Locate the cell with the specified text and output its (x, y) center coordinate. 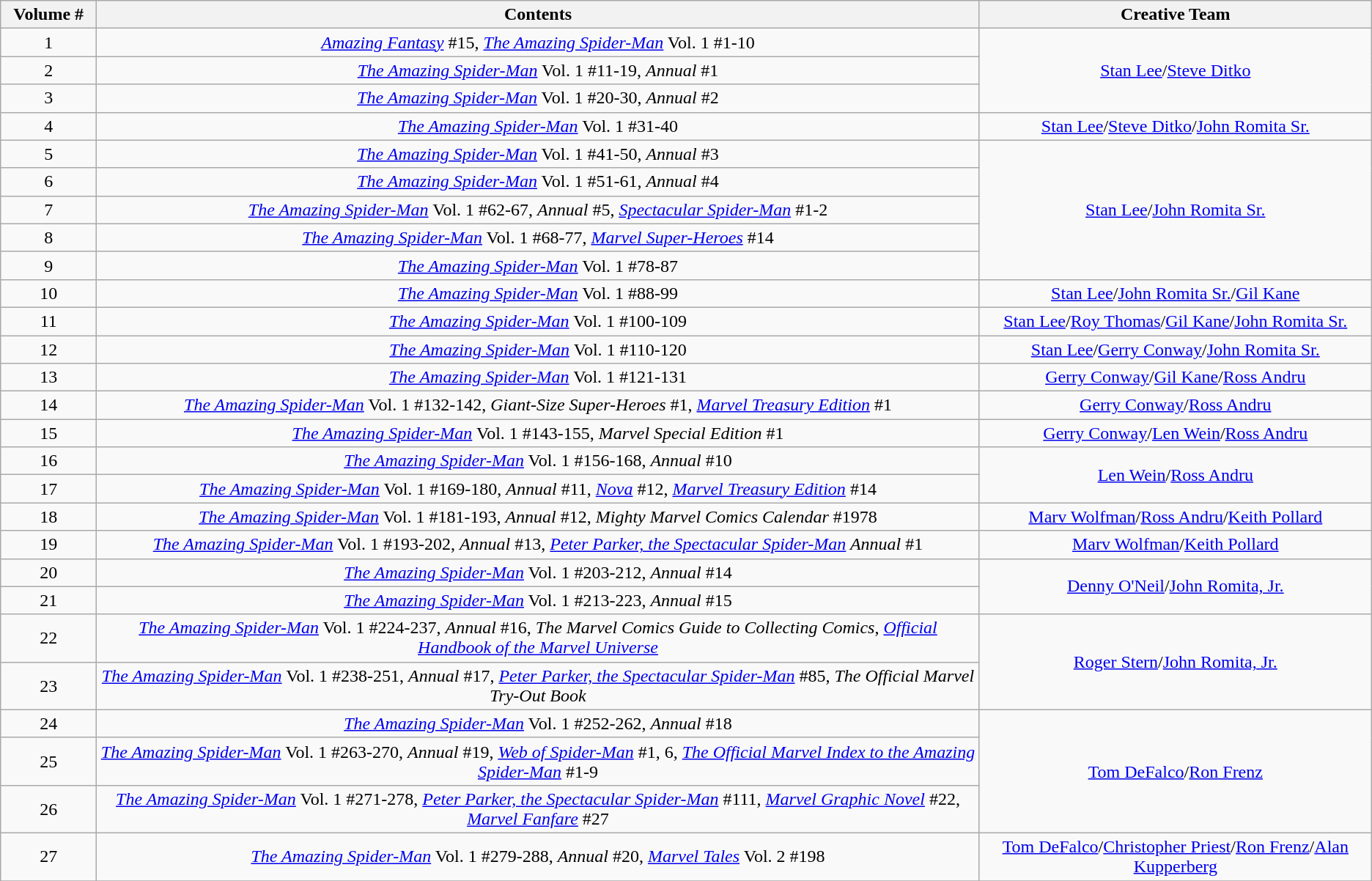
4 (48, 126)
26 (48, 809)
Stan Lee/John Romita Sr. (1176, 210)
The Amazing Spider-Man Vol. 1 #193-202, Annual #13, Peter Parker, the Spectacular Spider-Man Annual #1 (538, 545)
The Amazing Spider-Man Vol. 1 #224-237, Annual #16, The Marvel Comics Guide to Collecting Comics, Official Handbook of the Marvel Universe (538, 638)
The Amazing Spider-Man Vol. 1 #100-109 (538, 321)
1 (48, 43)
Tom DeFalco/Ron Frenz (1176, 771)
Stan Lee/Steve Ditko/John Romita Sr. (1176, 126)
Gerry Conway/Gil Kane/Ross Andru (1176, 377)
The Amazing Spider-Man Vol. 1 #31-40 (538, 126)
The Amazing Spider-Man Vol. 1 #132-142, Giant-Size Super-Heroes #1, Marvel Treasury Edition #1 (538, 405)
The Amazing Spider-Man Vol. 1 #181-193, Annual #12, Mighty Marvel Comics Calendar #1978 (538, 517)
Marv Wolfman/Keith Pollard (1176, 545)
The Amazing Spider-Man Vol. 1 #51-61, Annual #4 (538, 182)
The Amazing Spider-Man Vol. 1 #41-50, Annual #3 (538, 154)
2 (48, 70)
9 (48, 265)
Len Wein/Ross Andru (1176, 475)
The Amazing Spider-Man Vol. 1 #271-278, Peter Parker, the Spectacular Spider-Man #111, Marvel Graphic Novel #22, Marvel Fanfare #27 (538, 809)
The Amazing Spider-Man Vol. 1 #143-155, Marvel Special Edition #1 (538, 433)
19 (48, 545)
13 (48, 377)
24 (48, 723)
22 (48, 638)
10 (48, 293)
23 (48, 686)
Roger Stern/John Romita, Jr. (1176, 662)
The Amazing Spider-Man Vol. 1 #238-251, Annual #17, Peter Parker, the Spectacular Spider-Man #85, The Official Marvel Try-Out Book (538, 686)
Amazing Fantasy #15, The Amazing Spider-Man Vol. 1 #1-10 (538, 43)
The Amazing Spider-Man Vol. 1 #203-212, Annual #14 (538, 572)
5 (48, 154)
The Amazing Spider-Man Vol. 1 #78-87 (538, 265)
14 (48, 405)
Stan Lee/John Romita Sr./Gil Kane (1176, 293)
Stan Lee/Roy Thomas/Gil Kane/John Romita Sr. (1176, 321)
Volume # (48, 15)
21 (48, 600)
The Amazing Spider-Man Vol. 1 #20-30, Annual #2 (538, 98)
Creative Team (1176, 15)
11 (48, 321)
Gerry Conway/Len Wein/Ross Andru (1176, 433)
20 (48, 572)
The Amazing Spider-Man Vol. 1 #252-262, Annual #18 (538, 723)
The Amazing Spider-Man Vol. 1 #11-19, Annual #1 (538, 70)
Stan Lee/Gerry Conway/John Romita Sr. (1176, 350)
Denny O'Neil/John Romita, Jr. (1176, 586)
Contents (538, 15)
The Amazing Spider-Man Vol. 1 #213-223, Annual #15 (538, 600)
Marv Wolfman/Ross Andru/Keith Pollard (1176, 517)
The Amazing Spider-Man Vol. 1 #68-77, Marvel Super-Heroes #14 (538, 237)
27 (48, 856)
Gerry Conway/Ross Andru (1176, 405)
7 (48, 210)
3 (48, 98)
Stan Lee/Steve Ditko (1176, 70)
25 (48, 761)
The Amazing Spider-Man Vol. 1 #169-180, Annual #11, Nova #12, Marvel Treasury Edition #14 (538, 489)
Tom DeFalco/Christopher Priest/Ron Frenz/Alan Kupperberg (1176, 856)
The Amazing Spider-Man Vol. 1 #62-67, Annual #5, Spectacular Spider-Man #1-2 (538, 210)
The Amazing Spider-Man Vol. 1 #263-270, Annual #19, Web of Spider-Man #1, 6, The Official Marvel Index to the Amazing Spider-Man #1-9 (538, 761)
6 (48, 182)
16 (48, 461)
The Amazing Spider-Man Vol. 1 #88-99 (538, 293)
17 (48, 489)
The Amazing Spider-Man Vol. 1 #121-131 (538, 377)
15 (48, 433)
18 (48, 517)
The Amazing Spider-Man Vol. 1 #156-168, Annual #10 (538, 461)
The Amazing Spider-Man Vol. 1 #110-120 (538, 350)
12 (48, 350)
The Amazing Spider-Man Vol. 1 #279-288, Annual #20, Marvel Tales Vol. 2 #198 (538, 856)
8 (48, 237)
